Pinpoint the cell where the given text exists, returning its [X, Y] midpoint coordinate. 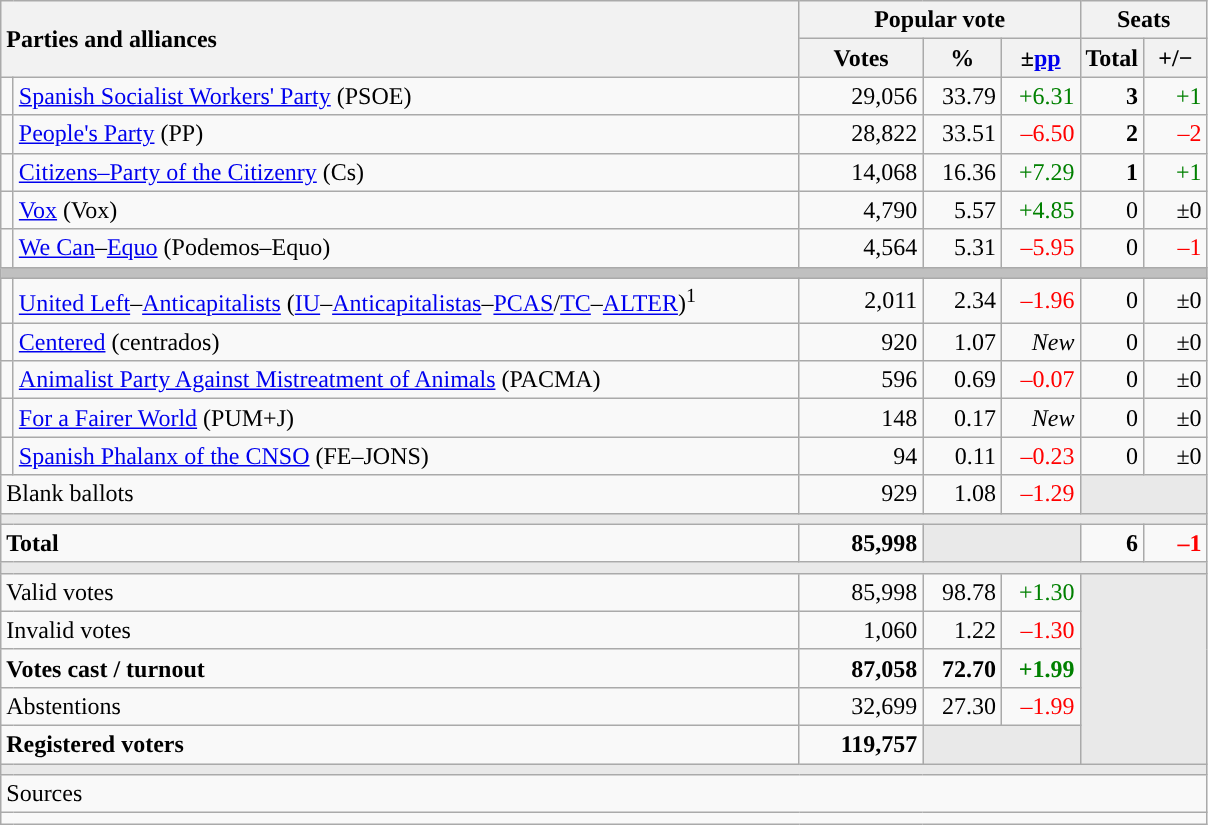
–0.07 [1040, 380]
Votes [861, 58]
±pp [1040, 58]
4,564 [861, 248]
Animalist Party Against Mistreatment of Animals (PACMA) [406, 380]
Sources [604, 794]
+/− [1176, 58]
+1.99 [1040, 668]
We Can–Equo (Podemos–Equo) [406, 248]
+6.31 [1040, 96]
For a Fairer World (PUM+J) [406, 418]
87,058 [861, 668]
0.69 [962, 380]
Vox (Vox) [406, 210]
Invalid votes [400, 630]
2.34 [962, 300]
33.51 [962, 134]
–1.99 [1040, 706]
27.30 [962, 706]
72.70 [962, 668]
0.17 [962, 418]
3 [1112, 96]
1.07 [962, 342]
Registered voters [400, 745]
4,790 [861, 210]
+1.30 [1040, 592]
Citizens–Party of the Citizenry (Cs) [406, 172]
920 [861, 342]
16.36 [962, 172]
–6.50 [1040, 134]
–1.96 [1040, 300]
2 [1112, 134]
Seats [1144, 20]
32,699 [861, 706]
Popular vote [940, 20]
148 [861, 418]
5.31 [962, 248]
29,056 [861, 96]
1.22 [962, 630]
% [962, 58]
14,068 [861, 172]
2,011 [861, 300]
Blank ballots [400, 494]
–2 [1176, 134]
Abstentions [400, 706]
United Left–Anticapitalists (IU–Anticapitalistas–PCAS/TC–ALTER)1 [406, 300]
+7.29 [1040, 172]
28,822 [861, 134]
People's Party (PP) [406, 134]
0.11 [962, 456]
98.78 [962, 592]
Valid votes [400, 592]
119,757 [861, 745]
33.79 [962, 96]
1.08 [962, 494]
5.57 [962, 210]
+4.85 [1040, 210]
–1.29 [1040, 494]
–5.95 [1040, 248]
929 [861, 494]
1 [1112, 172]
596 [861, 380]
6 [1112, 543]
Parties and alliances [400, 39]
–1.30 [1040, 630]
Spanish Socialist Workers' Party (PSOE) [406, 96]
Centered (centrados) [406, 342]
–0.23 [1040, 456]
Spanish Phalanx of the CNSO (FE–JONS) [406, 456]
94 [861, 456]
Votes cast / turnout [400, 668]
1,060 [861, 630]
